From the cell containing the given text, extract its center point as [X, Y] coordinate. 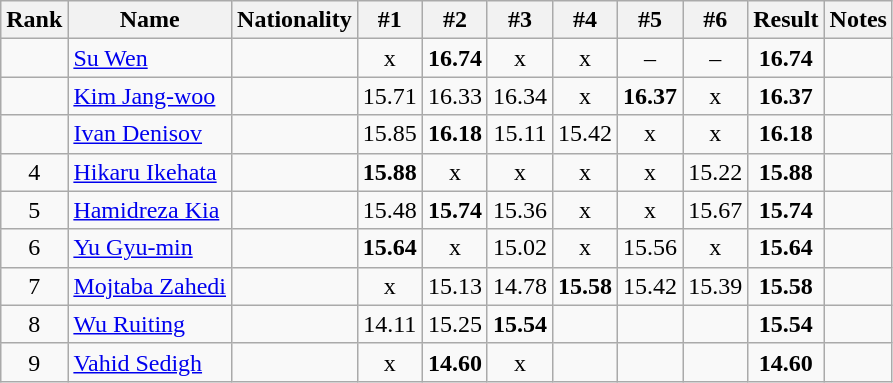
15.25 [454, 324]
Yu Gyu-min [150, 248]
15.13 [454, 286]
Rank [34, 20]
Hikaru Ikehata [150, 172]
5 [34, 210]
Hamidreza Kia [150, 210]
15.56 [650, 248]
15.02 [520, 248]
Vahid Sedigh [150, 362]
#6 [716, 20]
Name [150, 20]
Ivan Denisov [150, 134]
16.34 [520, 96]
15.67 [716, 210]
15.22 [716, 172]
14.78 [520, 286]
Mojtaba Zahedi [150, 286]
#3 [520, 20]
#2 [454, 20]
14.11 [390, 324]
Nationality [295, 20]
Kim Jang-woo [150, 96]
15.11 [520, 134]
15.36 [520, 210]
16.33 [454, 96]
#4 [584, 20]
15.71 [390, 96]
9 [34, 362]
#1 [390, 20]
8 [34, 324]
Wu Ruiting [150, 324]
15.39 [716, 286]
Notes [858, 20]
Result [786, 20]
15.48 [390, 210]
Su Wen [150, 58]
15.85 [390, 134]
7 [34, 286]
#5 [650, 20]
4 [34, 172]
6 [34, 248]
